Capture the cell that displays the provided text and extract its (X, Y) central coordinate. 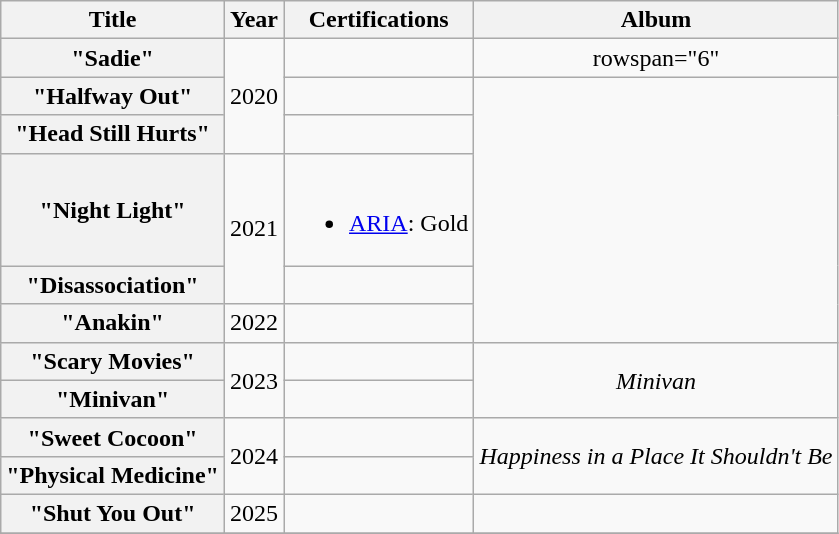
"Anakin" (113, 323)
2021 (254, 228)
2020 (254, 96)
"Minivan" (113, 399)
"Head Still Hurts" (113, 134)
2025 (254, 513)
Album (656, 20)
"Sweet Cocoon" (113, 437)
"Disassociation" (113, 285)
Year (254, 20)
Happiness in a Place It Shouldn't Be (656, 456)
"Sadie" (113, 58)
Certifications (379, 20)
"Scary Movies" (113, 361)
2022 (254, 323)
Title (113, 20)
rowspan="6" (656, 58)
"Halfway Out" (113, 96)
ARIA: Gold (379, 210)
"Physical Medicine" (113, 475)
Minivan (656, 380)
2024 (254, 456)
2023 (254, 380)
"Night Light" (113, 210)
"Shut You Out" (113, 513)
